Determine the (X, Y) coordinate at the center of the cell enclosing the given text.  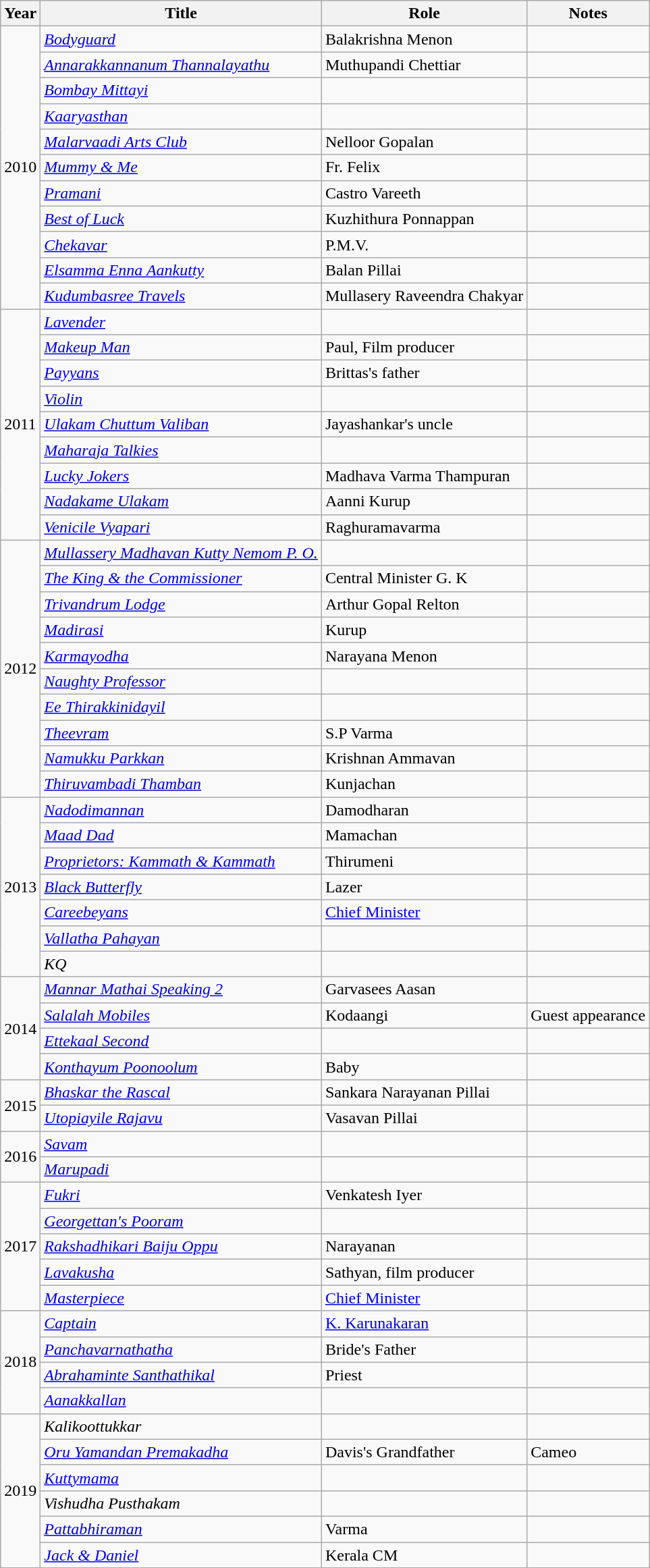
2018 (20, 1362)
KQ (181, 964)
Payyans (181, 373)
Mummy & Me (181, 167)
Garvasees Aasan (424, 990)
Lucky Jokers (181, 476)
Best of Luck (181, 219)
Varma (424, 1529)
Aanakkallan (181, 1401)
Lavender (181, 322)
Kunjachan (424, 784)
Guest appearance (589, 1015)
Captain (181, 1324)
Sathyan, film producer (424, 1272)
Makeup Man (181, 348)
Fukri (181, 1195)
Black Butterfly (181, 887)
Kalikoottukkar (181, 1426)
Madirasi (181, 630)
Venkatesh Iyer (424, 1195)
Venicile Vyapari (181, 527)
Kuzhithura Ponnappan (424, 219)
Narayanan (424, 1247)
Aanni Kurup (424, 502)
Arthur Gopal Relton (424, 604)
Jayashankar's uncle (424, 425)
Nelloor Gopalan (424, 142)
Castro Vareeth (424, 193)
Maharaja Talkies (181, 450)
Vallatha Pahayan (181, 938)
Konthayum Poonoolum (181, 1066)
P.M.V. (424, 244)
Damodharan (424, 810)
Pattabhiraman (181, 1529)
Savam (181, 1144)
Mamachan (424, 836)
Davis's Grandfather (424, 1452)
Kurup (424, 630)
Abrahaminte Santhathikal (181, 1375)
Panchavarnathatha (181, 1349)
Bombay Mittayi (181, 90)
Rakshadhikari Baiju Oppu (181, 1247)
Title (181, 13)
2012 (20, 668)
Kuttymama (181, 1478)
Violin (181, 399)
K. Karunakaran (424, 1324)
Ulakam Chuttum Valiban (181, 425)
Pramani (181, 193)
Kaaryasthan (181, 116)
2016 (20, 1157)
Thirumeni (424, 861)
Oru Yamandan Premakadha (181, 1452)
Mullasery Raveendra Chakyar (424, 296)
Malarvaadi Arts Club (181, 142)
Fr. Felix (424, 167)
Nadakame Ulakam (181, 502)
Mannar Mathai Speaking 2 (181, 990)
Balan Pillai (424, 270)
2019 (20, 1490)
Annarakkannanum Thannalayathu (181, 65)
Lavakusha (181, 1272)
Proprietors: Kammath & Kammath (181, 861)
Baby (424, 1066)
Narayana Menon (424, 655)
Elsamma Enna Aankutty (181, 270)
Notes (589, 13)
Year (20, 13)
Lazer (424, 887)
Kodaangi (424, 1015)
Jack & Daniel (181, 1555)
Nadodimannan (181, 810)
Utopiayile Rajavu (181, 1118)
Bride's Father (424, 1349)
Trivandrum Lodge (181, 604)
2015 (20, 1105)
Chekavar (181, 244)
Priest (424, 1375)
2013 (20, 887)
Karmayodha (181, 655)
Maad Dad (181, 836)
Thiruvambadi Thamban (181, 784)
Brittas's father (424, 373)
Paul, Film producer (424, 348)
Georgettan's Pooram (181, 1221)
Namukku Parkkan (181, 759)
Ee Thirakkinidayil (181, 707)
2011 (20, 425)
Naughty Professor (181, 681)
2010 (20, 167)
Role (424, 13)
Vasavan Pillai (424, 1118)
Masterpiece (181, 1298)
Raghuramavarma (424, 527)
Sankara Narayanan Pillai (424, 1092)
Marupadi (181, 1170)
Bodyguard (181, 39)
Kerala CM (424, 1555)
Kudumbasree Travels (181, 296)
2014 (20, 1028)
S.P Varma (424, 732)
Vishudha Pusthakam (181, 1503)
Muthupandi Chettiar (424, 65)
Bhaskar the Rascal (181, 1092)
Krishnan Ammavan (424, 759)
Balakrishna Menon (424, 39)
Salalah Mobiles (181, 1015)
2017 (20, 1247)
Central Minister G. K (424, 578)
Ettekaal Second (181, 1041)
The King & the Commissioner (181, 578)
Madhava Varma Thampuran (424, 476)
Theevram (181, 732)
Careebeyans (181, 913)
Cameo (589, 1452)
Mullassery Madhavan Kutty Nemom P. O. (181, 553)
